Locate the cell with the specified text and output its (X, Y) center coordinate. 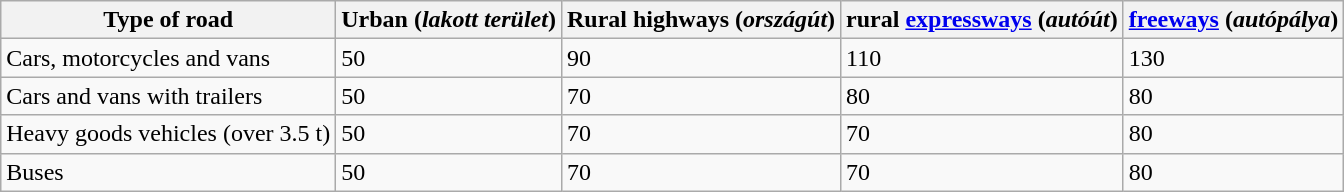
110 (982, 58)
130 (1234, 58)
Buses (168, 172)
Urban (lakott terület) (449, 20)
Heavy goods vehicles (over 3.5 t) (168, 134)
Rural highways (országút) (700, 20)
Type of road (168, 20)
90 (700, 58)
rural expressways (autóút) (982, 20)
freeways (autópálya) (1234, 20)
Cars, motorcycles and vans (168, 58)
Cars and vans with trailers (168, 96)
